Find where the given text appears and provide that cell's center as [X, Y] coordinate. 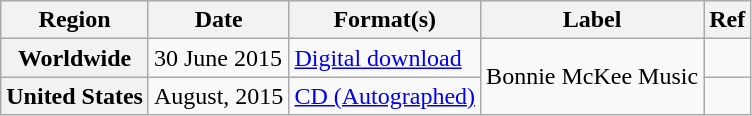
August, 2015 [218, 96]
30 June 2015 [218, 58]
Date [218, 20]
CD (Autographed) [385, 96]
Worldwide [75, 58]
Bonnie McKee Music [592, 77]
Label [592, 20]
Digital download [385, 58]
Region [75, 20]
Ref [728, 20]
United States [75, 96]
Format(s) [385, 20]
